Search for the cell housing the specified text and yield its [X, Y] center coordinate. 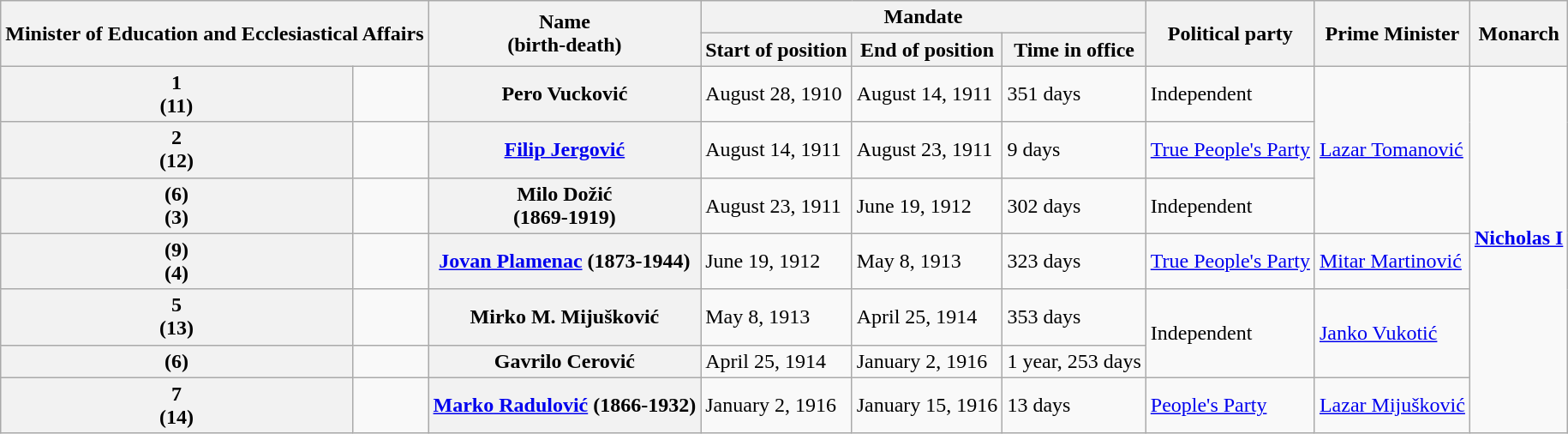
Lazar Tomanović [1391, 149]
Minister of Education and Ecclesiastical Affairs [214, 33]
Gavrilo Cerović [565, 361]
Nicholas I [1518, 250]
(6) [177, 361]
9 days [1074, 149]
Lazar Mijušković [1391, 405]
End of position [927, 50]
Mandate [924, 17]
Janko Vukotić [1391, 333]
Jovan Plamenac (1873-1944) [565, 261]
Milo Dožić(1869-1919) [565, 206]
(9)(4) [177, 261]
Name(birth-death) [565, 33]
351 days [1074, 94]
323 days [1074, 261]
January 15, 1916 [927, 405]
2(12) [177, 149]
7(14) [177, 405]
Mitar Martinović [1391, 261]
Start of position [776, 50]
Marko Radulović (1866-1932) [565, 405]
Pero Vucković [565, 94]
Mirko M. Mijušković [565, 317]
People's Party [1230, 405]
5(13) [177, 317]
(6)(3) [177, 206]
353 days [1074, 317]
Filip Jergović [565, 149]
August 28, 1910 [776, 94]
302 days [1074, 206]
1 year, 253 days [1074, 361]
Political party [1230, 33]
Prime Minister [1391, 33]
13 days [1074, 405]
1(11) [177, 94]
Monarch [1518, 33]
Time in office [1074, 50]
